Determine the [x, y] coordinate at the center of the cell enclosing the given text.  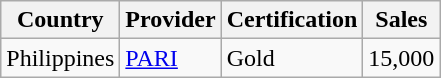
Gold [292, 58]
PARI [170, 58]
Sales [402, 20]
Certification [292, 20]
15,000 [402, 58]
Provider [170, 20]
Philippines [60, 58]
Country [60, 20]
